Determine the (X, Y) coordinate at the center of the cell enclosing the given text.  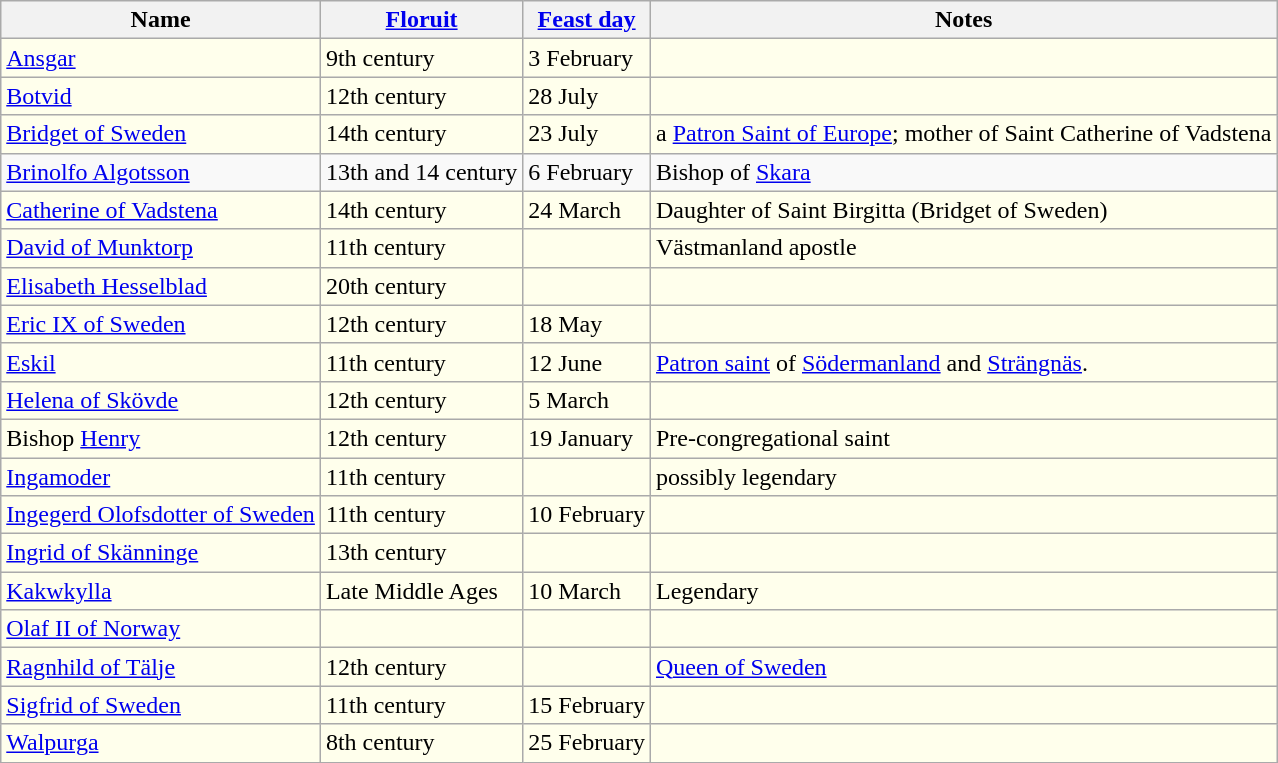
5 March (587, 400)
24 March (587, 210)
3 February (587, 58)
18 May (587, 324)
8th century (421, 743)
Walpurga (161, 743)
Floruit (421, 20)
Olaf II of Norway (161, 629)
19 January (587, 438)
Queen of Sweden (964, 667)
9th century (421, 58)
Late Middle Ages (421, 591)
Helena of Skövde (161, 400)
Elisabeth Hesselblad (161, 286)
Ragnhild of Tälje (161, 667)
possibly legendary (964, 477)
Ingamoder (161, 477)
6 February (587, 172)
15 February (587, 705)
28 July (587, 96)
Catherine of Vadstena (161, 210)
Sigfrid of Sweden (161, 705)
13th century (421, 553)
Brinolfo Algotsson (161, 172)
10 March (587, 591)
Name (161, 20)
Kakwkylla (161, 591)
13th and 14 century (421, 172)
Ingrid of Skänninge (161, 553)
Eric IX of Sweden (161, 324)
Ansgar (161, 58)
Botvid (161, 96)
Daughter of Saint Birgitta (Bridget of Sweden) (964, 210)
Bishop of Skara (964, 172)
Notes (964, 20)
Ingegerd Olofsdotter of Sweden (161, 515)
25 February (587, 743)
Bishop Henry (161, 438)
Bridget of Sweden (161, 134)
David of Munktorp (161, 248)
Pre-congregational saint (964, 438)
12 June (587, 362)
Västmanland apostle (964, 248)
20th century (421, 286)
Eskil (161, 362)
23 July (587, 134)
Legendary (964, 591)
Feast day (587, 20)
10 February (587, 515)
a Patron Saint of Europe; mother of Saint Catherine of Vadstena (964, 134)
Patron saint of Södermanland and Strängnäs. (964, 362)
